Identify which cell holds the provided text, then report its [x, y] central coordinate. 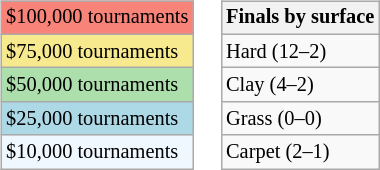
$75,000 tournaments [97, 51]
Clay (4–2) [300, 85]
$10,000 tournaments [97, 152]
Grass (0–0) [300, 119]
Carpet (2–1) [300, 152]
$100,000 tournaments [97, 18]
$50,000 tournaments [97, 85]
Finals by surface [300, 18]
Hard (12–2) [300, 51]
$25,000 tournaments [97, 119]
